Locate the cell with the specified text and output its (X, Y) center coordinate. 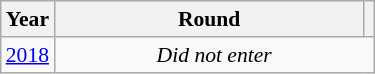
Round (209, 19)
Did not enter (214, 55)
Year (28, 19)
2018 (28, 55)
